Find where the given text appears and provide that cell's center as (x, y) coordinate. 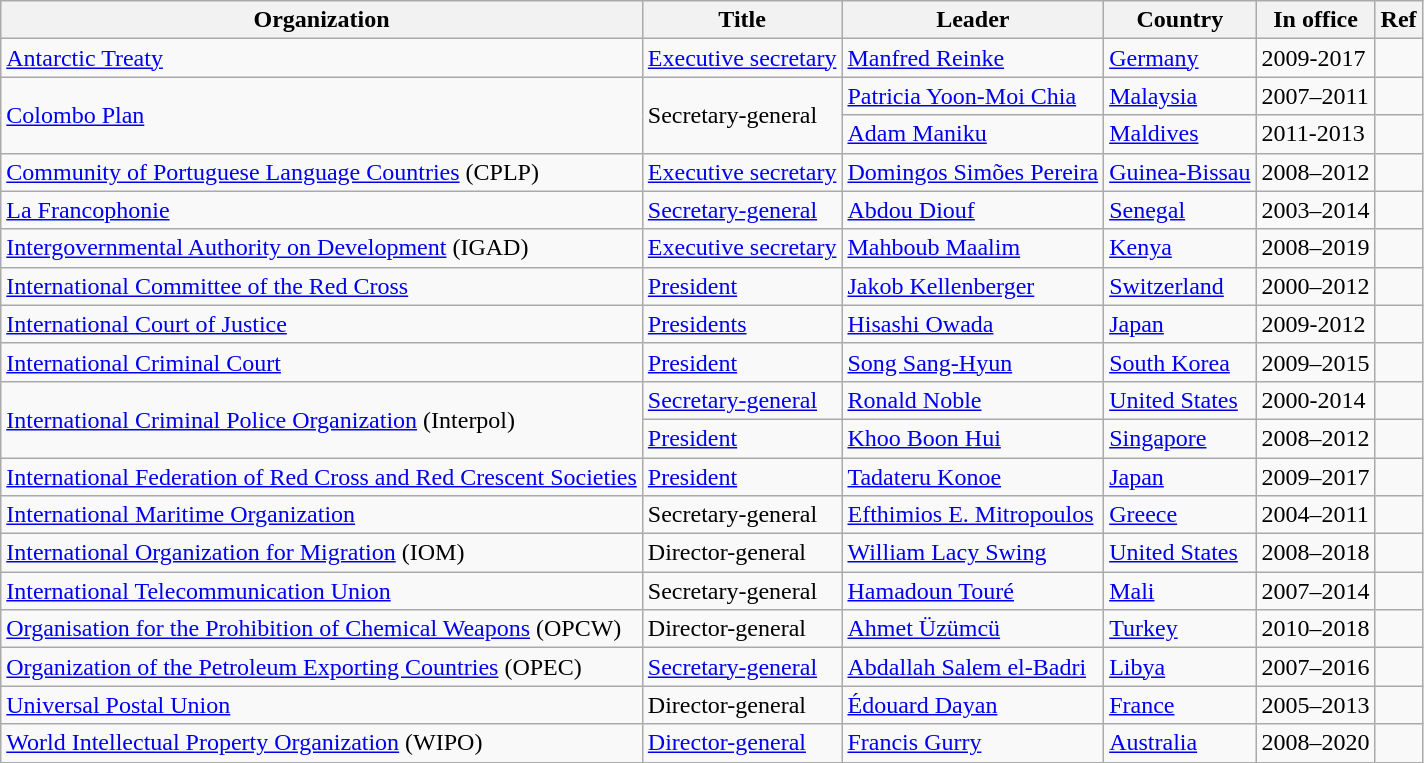
2007–2016 (1316, 667)
Country (1180, 20)
Libya (1180, 667)
Organization of the Petroleum Exporting Countries (OPEC) (322, 667)
Mahboub Maalim (973, 248)
International Organization for Migration (IOM) (322, 553)
2004–2011 (1316, 515)
Efthimios E. Mitropoulos (973, 515)
Germany (1180, 58)
Hisashi Owada (973, 324)
William Lacy Swing (973, 553)
Jakob Kellenberger (973, 286)
Singapore (1180, 438)
Turkey (1180, 629)
In office (1316, 20)
La Francophonie (322, 210)
International Court of Justice (322, 324)
2008–2018 (1316, 553)
2009–2017 (1316, 477)
2003–2014 (1316, 210)
2009-2017 (1316, 58)
Australia (1180, 743)
Maldives (1180, 134)
World Intellectual Property Organization (WIPO) (322, 743)
Title (742, 20)
Francis Gurry (973, 743)
International Criminal Court (322, 362)
2008–2020 (1316, 743)
International Committee of the Red Cross (322, 286)
2011-2013 (1316, 134)
2000-2014 (1316, 400)
Ahmet Üzümcü (973, 629)
2010–2018 (1316, 629)
2008–2019 (1316, 248)
Malaysia (1180, 96)
Ref (1398, 20)
Ronald Noble (973, 400)
Leader (973, 20)
Abdallah Salem el-Badri (973, 667)
International Telecommunication Union (322, 591)
International Criminal Police Organization (Interpol) (322, 419)
2000–2012 (1316, 286)
Organisation for the Prohibition of Chemical Weapons (OPCW) (322, 629)
France (1180, 705)
Greece (1180, 515)
Senegal (1180, 210)
Switzerland (1180, 286)
Guinea-Bissau (1180, 172)
International Maritime Organization (322, 515)
2009-2012 (1316, 324)
Manfred Reinke (973, 58)
Domingos Simões Pereira (973, 172)
2005–2013 (1316, 705)
Édouard Dayan (973, 705)
Kenya (1180, 248)
International Federation of Red Cross and Red Crescent Societies (322, 477)
Presidents (742, 324)
Universal Postal Union (322, 705)
Antarctic Treaty (322, 58)
Community of Portuguese Language Countries (CPLP) (322, 172)
Intergovernmental Authority on Development (IGAD) (322, 248)
Hamadoun Touré (973, 591)
Mali (1180, 591)
Tadateru Konoe (973, 477)
South Korea (1180, 362)
Colombo Plan (322, 115)
Patricia Yoon-Moi Chia (973, 96)
2009–2015 (1316, 362)
Song Sang-Hyun (973, 362)
Abdou Diouf (973, 210)
Adam Maniku (973, 134)
2007–2014 (1316, 591)
Organization (322, 20)
2007–2011 (1316, 96)
Khoo Boon Hui (973, 438)
